Identify which cell holds the provided text, then report its (x, y) central coordinate. 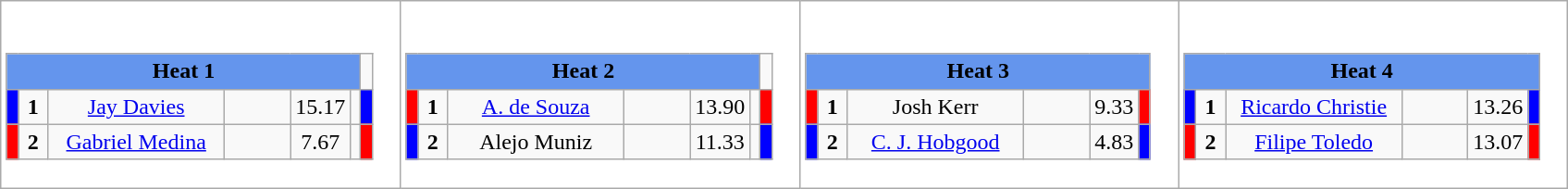
13.90 (720, 107)
Heat 2 1 A. de Souza 13.90 2 Alejo Muniz 11.33 (600, 94)
Heat 1 (183, 71)
Heat 3 1 Josh Kerr 9.33 2 C. J. Hobgood 4.83 (990, 94)
9.33 (1114, 107)
Heat 3 (978, 71)
Filipe Toledo (1314, 142)
11.33 (720, 142)
Heat 4 1 Ricardo Christie 13.26 2 Filipe Toledo 13.07 (1373, 94)
Heat 4 (1362, 71)
Ricardo Christie (1314, 107)
Jay Davies (137, 107)
Josh Kerr (936, 107)
7.67 (320, 142)
Alejo Muniz (537, 142)
13.26 (1499, 107)
A. de Souza (537, 107)
Heat 1 1 Jay Davies 15.17 2 Gabriel Medina 7.67 (201, 94)
Gabriel Medina (137, 142)
Heat 2 (583, 71)
15.17 (320, 107)
4.83 (1114, 142)
C. J. Hobgood (936, 142)
13.07 (1499, 142)
